Return [X, Y] of the center of cell containing provided text 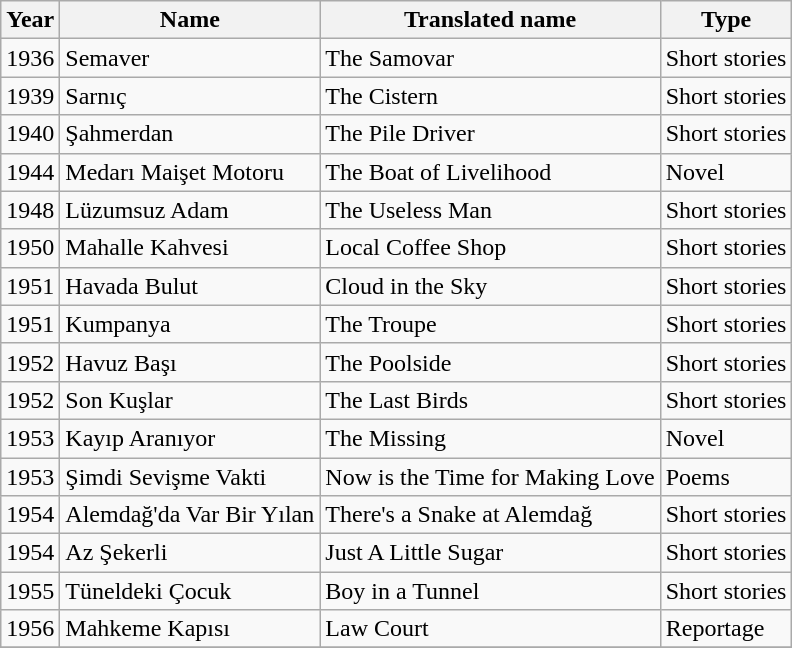
Cloud in the Sky [490, 286]
There's a Snake at Alemdağ [490, 515]
Name [190, 20]
Kayıp Aranıyor [190, 438]
1948 [30, 210]
Alemdağ'da Var Bir Yılan [190, 515]
1955 [30, 591]
Havuz Başı [190, 362]
The Last Birds [490, 400]
1940 [30, 134]
Now is the Time for Making Love [490, 477]
The Pile Driver [490, 134]
Year [30, 20]
Son Kuşlar [190, 400]
Local Coffee Shop [490, 248]
Havada Bulut [190, 286]
The Missing [490, 438]
The Useless Man [490, 210]
Semaver [190, 58]
Type [726, 20]
Law Court [490, 629]
Poems [726, 477]
Mahkeme Kapısı [190, 629]
The Samovar [490, 58]
The Cistern [490, 96]
The Poolside [490, 362]
Boy in a Tunnel [490, 591]
Şimdi Sevişme Vakti [190, 477]
The Boat of Livelihood [490, 172]
The Troupe [490, 324]
1939 [30, 96]
1956 [30, 629]
1944 [30, 172]
Sarnıç [190, 96]
Az Şekerli [190, 553]
Reportage [726, 629]
1936 [30, 58]
1950 [30, 248]
Tüneldeki Çocuk [190, 591]
Just A Little Sugar [490, 553]
Mahalle Kahvesi [190, 248]
Lüzumsuz Adam [190, 210]
Kumpanya [190, 324]
Şahmerdan [190, 134]
Translated name [490, 20]
Medarı Maişet Motoru [190, 172]
